Provide the (x, y) coordinate of the cell's center where the given text is located.  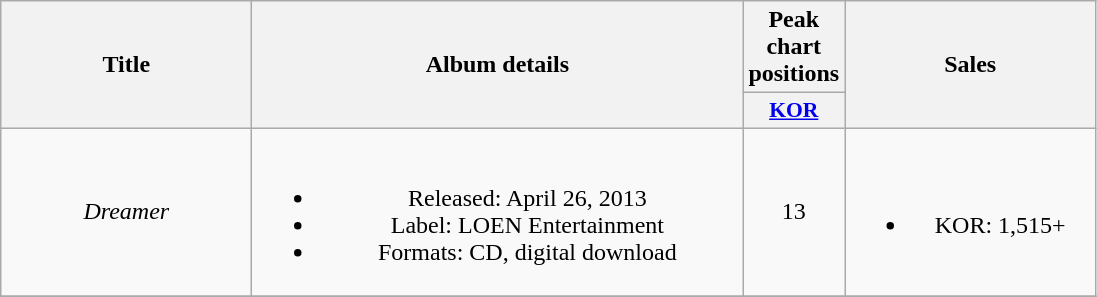
13 (794, 212)
Peak chart positions (794, 47)
Sales (970, 65)
KOR: 1,515+ (970, 212)
Album details (498, 65)
Dreamer (126, 212)
KOR (794, 111)
Title (126, 65)
Released: April 26, 2013Label: LOEN EntertainmentFormats: CD, digital download (498, 212)
